Provide the [x, y] coordinate of the cell's center where the given text is located.  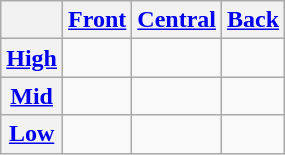
Low [32, 134]
Central [177, 20]
Front [98, 20]
Back [254, 20]
High [32, 58]
Mid [32, 96]
